Search for the cell housing the specified text and yield its [X, Y] center coordinate. 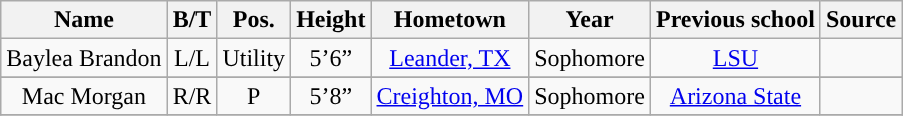
Hometown [450, 20]
Arizona State [735, 96]
Pos. [254, 20]
5’6” [331, 58]
Creighton, MO [450, 96]
Leander, TX [450, 58]
Baylea Brandon [84, 58]
5’8” [331, 96]
Year [590, 20]
Height [331, 20]
Mac Morgan [84, 96]
Previous school [735, 20]
LSU [735, 58]
Name [84, 20]
P [254, 96]
Utility [254, 58]
B/T [192, 20]
R/R [192, 96]
L/L [192, 58]
Source [860, 20]
